Provide the [X, Y] coordinate of the cell's center where the given text is located.  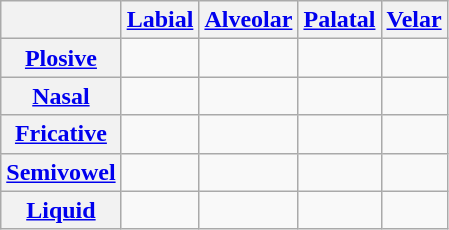
Nasal [61, 96]
Liquid [61, 210]
Velar [414, 20]
Labial [160, 20]
Alveolar [248, 20]
Plosive [61, 58]
Fricative [61, 134]
Semivowel [61, 172]
Palatal [340, 20]
